Locate the cell with the specified text and output its [X, Y] center coordinate. 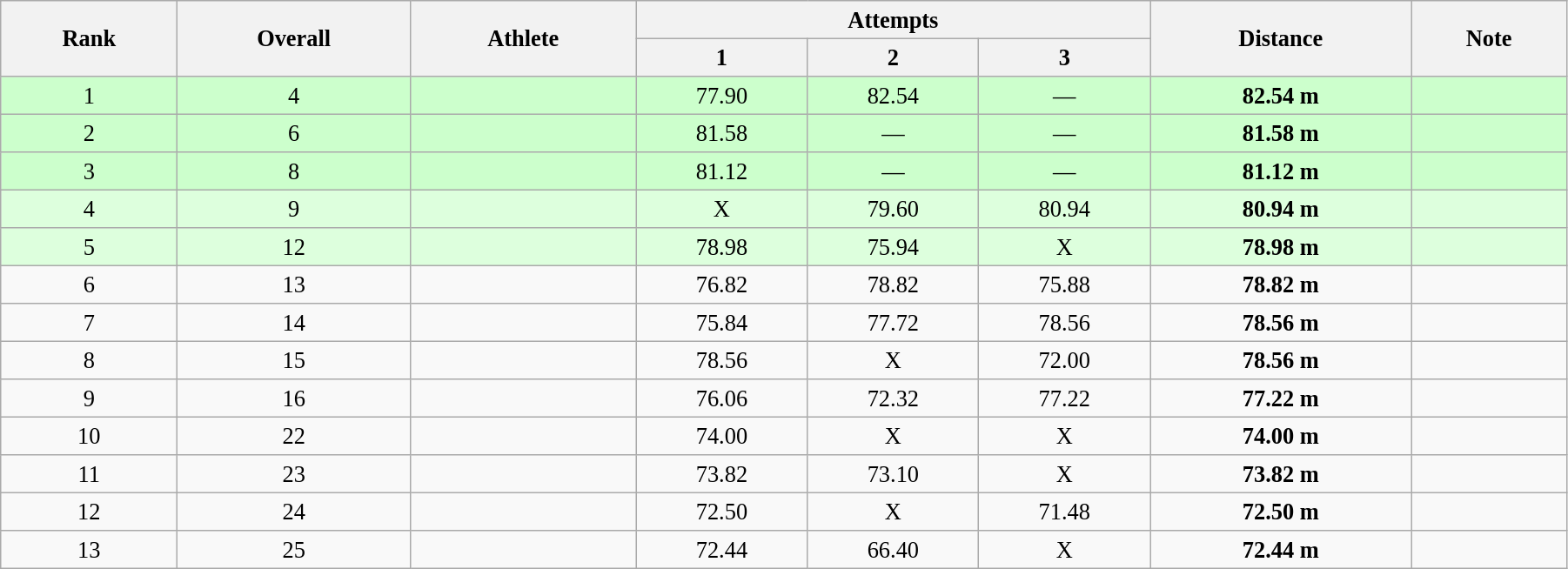
72.44 [722, 550]
Distance [1281, 38]
Overall [294, 38]
74.00 m [1281, 436]
81.12 m [1281, 171]
82.54 m [1281, 95]
76.06 [722, 398]
15 [294, 360]
72.00 [1065, 360]
24 [294, 512]
78.98 m [1281, 247]
75.84 [722, 323]
80.94 [1065, 209]
66.40 [893, 550]
23 [294, 474]
72.50 m [1281, 512]
80.94 m [1281, 209]
79.60 [893, 209]
81.58 m [1281, 133]
77.90 [722, 95]
82.54 [893, 95]
73.82 m [1281, 474]
7 [89, 323]
71.48 [1065, 512]
72.32 [893, 398]
74.00 [722, 436]
Note [1490, 38]
78.98 [722, 247]
14 [294, 323]
72.44 m [1281, 550]
78.82 [893, 284]
77.22 m [1281, 398]
77.22 [1065, 398]
75.88 [1065, 284]
77.72 [893, 323]
76.82 [722, 284]
81.12 [722, 171]
5 [89, 247]
11 [89, 474]
73.82 [722, 474]
Attempts [893, 19]
78.82 m [1281, 284]
10 [89, 436]
Athlete [522, 38]
75.94 [893, 247]
81.58 [722, 133]
72.50 [722, 512]
25 [294, 550]
Rank [89, 38]
16 [294, 398]
22 [294, 436]
73.10 [893, 474]
